Find where the given text appears and provide that cell's center as (X, Y) coordinate. 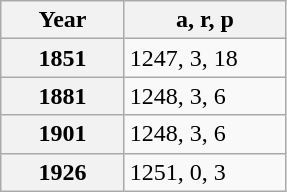
1881 (63, 96)
a, r, p (204, 20)
1851 (63, 58)
1901 (63, 134)
1251, 0, 3 (204, 172)
1247, 3, 18 (204, 58)
Year (63, 20)
1926 (63, 172)
